Capture the cell that displays the provided text and extract its [X, Y] central coordinate. 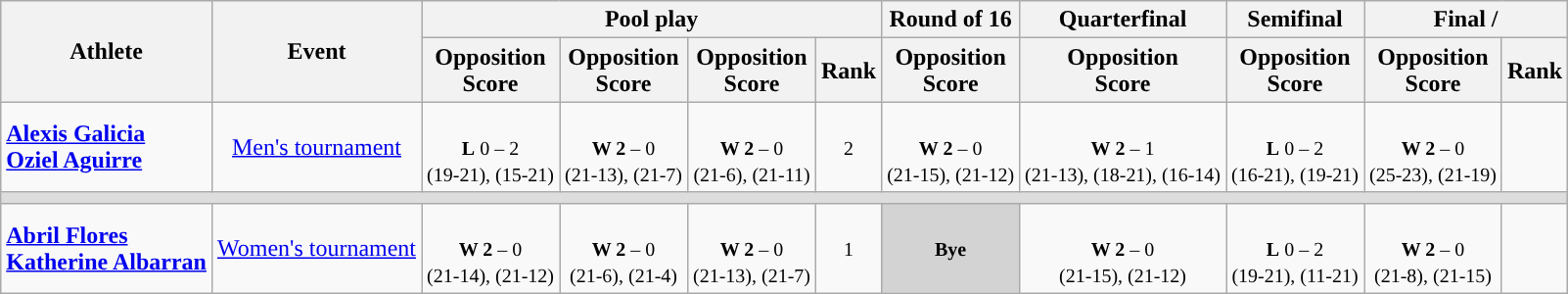
W 2 – 0(21-6), (21-4) [624, 248]
Pool play [652, 20]
1 [850, 248]
Final / [1466, 20]
Alexis GaliciaOziel Aguirre [107, 147]
Men's tournament [316, 147]
Bye [951, 248]
Athlete [107, 51]
L 0 – 2(16-21), (19-21) [1296, 147]
W 2 – 0(21-6), (21-11) [752, 147]
L 0 – 2(19-21), (11-21) [1296, 248]
Quarterfinal [1124, 20]
2 [850, 147]
Round of 16 [951, 20]
Event [316, 51]
W 2 – 1(21-13), (18-21), (16-14) [1124, 147]
L 0 – 2(19-21), (15-21) [491, 147]
W 2 – 0(21-8), (21-15) [1433, 248]
W 2 – 0(21-14), (21-12) [491, 248]
W 2 – 0(25-23), (21-19) [1433, 147]
Women's tournament [316, 248]
Abril FloresKatherine Albarran [107, 248]
Semifinal [1296, 20]
